Search for the cell housing the specified text and yield its [X, Y] center coordinate. 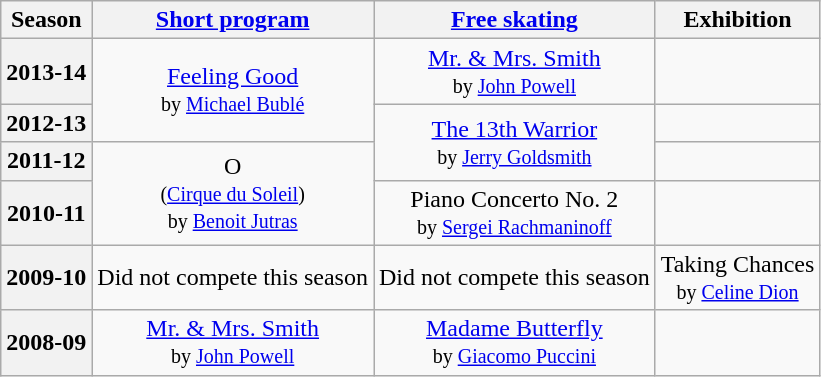
Piano Concerto No. 2 by Sergei Rachmaninoff [515, 212]
Short program [233, 20]
2011-12 [46, 161]
Season [46, 20]
2008-09 [46, 342]
2013-14 [46, 72]
O (Cirque du Soleil) by Benoit Jutras [233, 194]
Feeling Good by Michael Bublé [233, 90]
Exhibition [738, 20]
Madame Butterfly by Giacomo Puccini [515, 342]
2012-13 [46, 123]
Taking Chances by Celine Dion [738, 278]
The 13th Warrior by Jerry Goldsmith [515, 142]
Free skating [515, 20]
2010-11 [46, 212]
2009-10 [46, 278]
